Search for the cell housing the specified text and yield its [x, y] center coordinate. 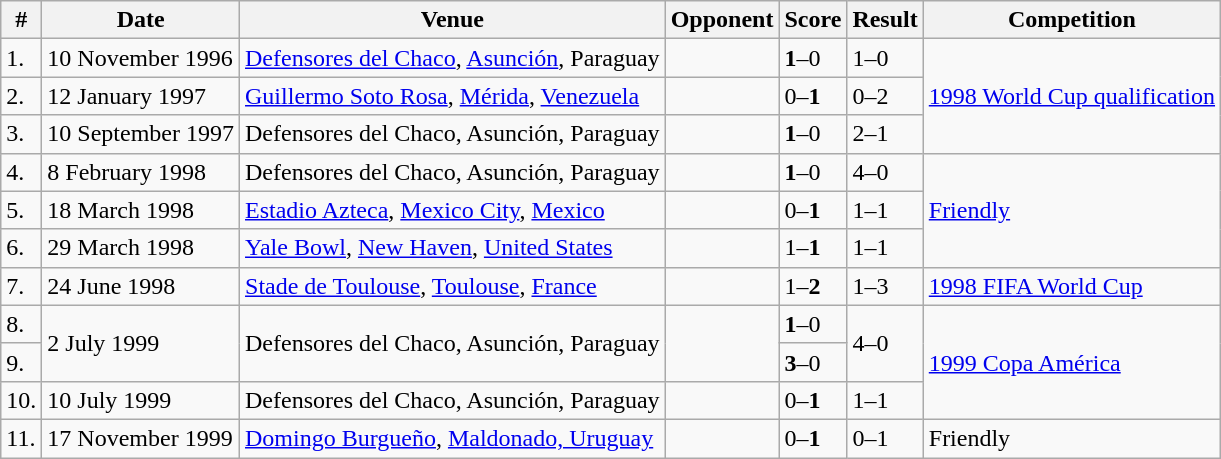
# [22, 20]
Competition [1072, 20]
10 September 1997 [141, 134]
2–1 [885, 134]
Result [885, 20]
3. [22, 134]
8. [22, 324]
10 November 1996 [141, 58]
Estadio Azteca, Mexico City, Mexico [453, 210]
Yale Bowl, New Haven, United States [453, 248]
1–3 [885, 286]
12 January 1997 [141, 96]
7. [22, 286]
1. [22, 58]
6. [22, 248]
9. [22, 362]
Venue [453, 20]
2 July 1999 [141, 343]
Opponent [722, 20]
1998 FIFA World Cup [1072, 286]
Score [813, 20]
Domingo Burgueño, Maldonado, Uruguay [453, 438]
8 February 1998 [141, 172]
0–2 [885, 96]
1998 World Cup qualification [1072, 96]
2. [22, 96]
24 June 1998 [141, 286]
11. [22, 438]
3–0 [813, 362]
10 July 1999 [141, 400]
17 November 1999 [141, 438]
29 March 1998 [141, 248]
Guillermo Soto Rosa, Mérida, Venezuela [453, 96]
Stade de Toulouse, Toulouse, France [453, 286]
Date [141, 20]
18 March 1998 [141, 210]
5. [22, 210]
10. [22, 400]
1999 Copa América [1072, 362]
4. [22, 172]
1–2 [813, 286]
